Determine the [X, Y] coordinate at the center of the cell enclosing the given text.  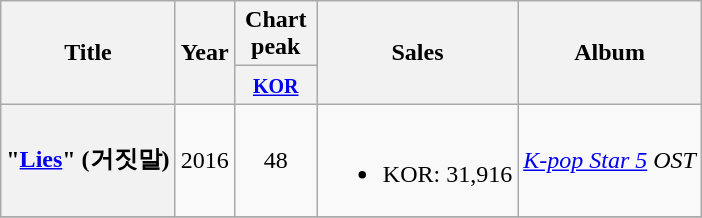
Sales [417, 52]
KOR: 31,916 [417, 160]
Album [610, 52]
Title [88, 52]
"Lies" (거짓말) [88, 160]
48 [276, 160]
KOR [276, 85]
Year [204, 52]
2016 [204, 160]
Chart peak [276, 34]
K-pop Star 5 OST [610, 160]
